Return the (X, Y) coordinate for the center point of the cell that contains the specified text.  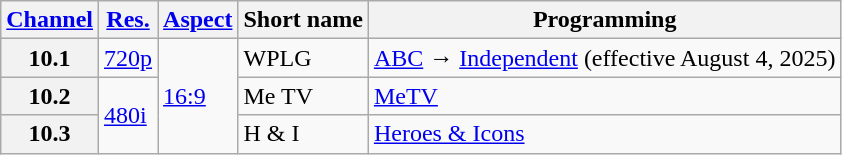
10.3 (50, 134)
10.1 (50, 58)
480i (128, 115)
10.2 (50, 96)
WPLG (303, 58)
Heroes & Icons (604, 134)
720p (128, 58)
ABC → Independent (effective August 4, 2025) (604, 58)
Me TV (303, 96)
Aspect (198, 20)
Res. (128, 20)
MeTV (604, 96)
H & I (303, 134)
Programming (604, 20)
16:9 (198, 96)
Channel (50, 20)
Short name (303, 20)
